Scan for the cell matching the given text and deliver its (x, y) coordinate at center. 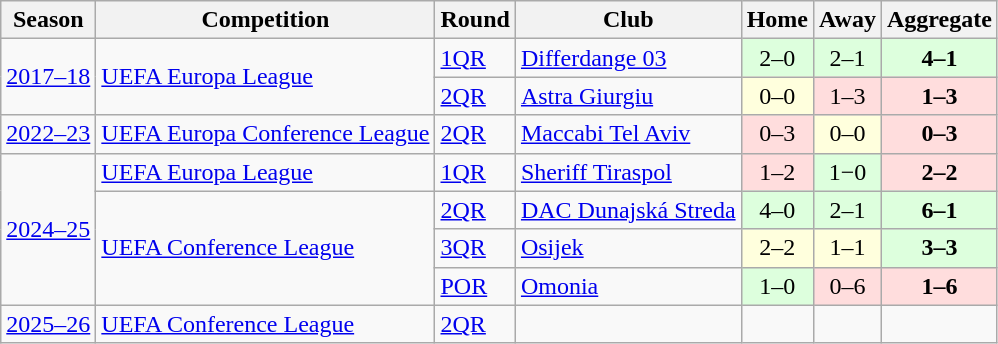
2022–23 (48, 134)
Home (777, 20)
3–3 (939, 248)
Aggregate (939, 20)
Competition (266, 20)
Sheriff Tiraspol (628, 172)
1–6 (939, 286)
3QR (475, 248)
1–0 (777, 286)
4–1 (939, 58)
2017–18 (48, 77)
Maccabi Tel Aviv (628, 134)
Astra Giurgiu (628, 96)
2024–25 (48, 229)
2–0 (777, 58)
Omonia (628, 286)
1−0 (847, 172)
Round (475, 20)
2025–26 (48, 324)
POR (475, 286)
1–1 (847, 248)
1–2 (777, 172)
Season (48, 20)
UEFA Europa Conference League (266, 134)
6–1 (939, 210)
DAC Dunajská Streda (628, 210)
Differdange 03 (628, 58)
Osijek (628, 248)
Away (847, 20)
0–6 (847, 286)
Club (628, 20)
4–0 (777, 210)
